Determine the [X, Y] coordinate at the center of the cell enclosing the given text.  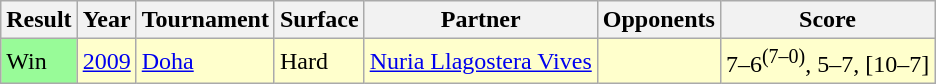
Tournament [205, 20]
Result [39, 20]
Surface [319, 20]
Year [106, 20]
Doha [205, 62]
2009 [106, 62]
Win [39, 62]
Hard [319, 62]
Score [827, 20]
Partner [480, 20]
Opponents [658, 20]
Nuria Llagostera Vives [480, 62]
7–6(7–0), 5–7, [10–7] [827, 62]
